Scan for the cell matching the given text and deliver its (X, Y) coordinate at center. 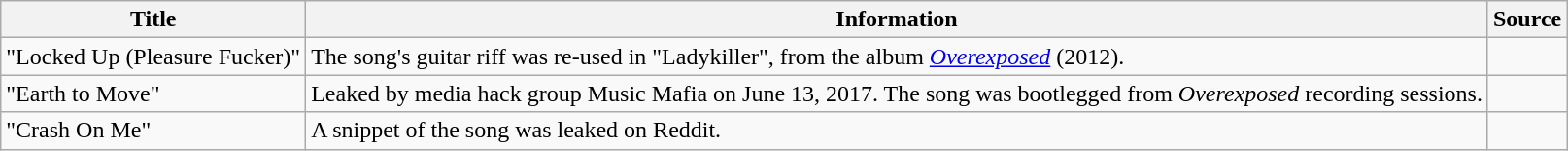
A snippet of the song was leaked on Reddit. (898, 131)
Information (898, 19)
Title (153, 19)
"Crash On Me" (153, 131)
Source (1527, 19)
"Locked Up (Pleasure Fucker)" (153, 57)
The song's guitar riff was re-used in "Ladykiller", from the album Overexposed (2012). (898, 57)
Leaked by media hack group Music Mafia on June 13, 2017. The song was bootlegged from Overexposed recording sessions. (898, 94)
"Earth to Move" (153, 94)
